Pinpoint the cell where the given text exists, returning its (x, y) midpoint coordinate. 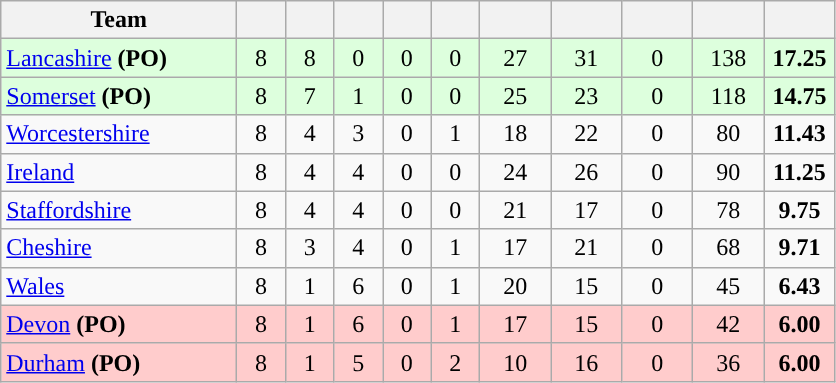
25 (516, 96)
Ireland (119, 172)
Durham (PO) (119, 362)
2 (456, 362)
138 (728, 58)
Team (119, 20)
18 (516, 134)
45 (728, 286)
5 (358, 362)
24 (516, 172)
31 (586, 58)
10 (516, 362)
Wales (119, 286)
16 (586, 362)
9.75 (800, 210)
118 (728, 96)
20 (516, 286)
78 (728, 210)
80 (728, 134)
11.25 (800, 172)
27 (516, 58)
14.75 (800, 96)
11.43 (800, 134)
22 (586, 134)
26 (586, 172)
Staffordshire (119, 210)
Lancashire (PO) (119, 58)
Somerset (PO) (119, 96)
7 (310, 96)
6.43 (800, 286)
90 (728, 172)
9.71 (800, 248)
36 (728, 362)
42 (728, 324)
Worcestershire (119, 134)
68 (728, 248)
17.25 (800, 58)
Devon (PO) (119, 324)
Cheshire (119, 248)
23 (586, 96)
